Provide the [X, Y] coordinate of the cell's center where the given text is located.  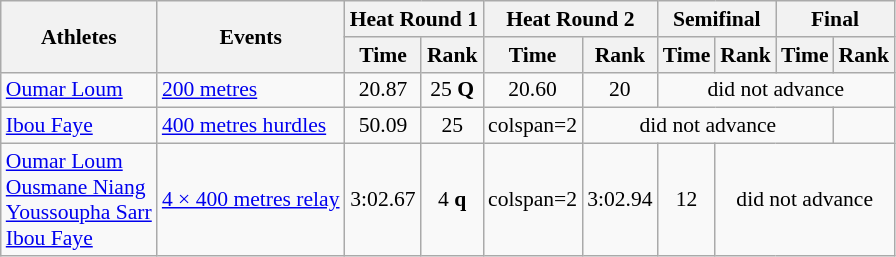
Oumar Loum [79, 90]
3:02.67 [384, 200]
20 [620, 90]
4 q [452, 200]
Oumar LoumOusmane NiangYoussoupha SarrIbou Faye [79, 200]
12 [687, 200]
Final [835, 19]
Heat Round 2 [570, 19]
50.09 [384, 126]
Ibou Faye [79, 126]
200 metres [251, 90]
Athletes [79, 36]
25 Q [452, 90]
4 × 400 metres relay [251, 200]
Semifinal [717, 19]
25 [452, 126]
Events [251, 36]
20.60 [532, 90]
20.87 [384, 90]
Heat Round 1 [414, 19]
400 metres hurdles [251, 126]
3:02.94 [620, 200]
